Locate the cell with the specified text and output its [X, Y] center coordinate. 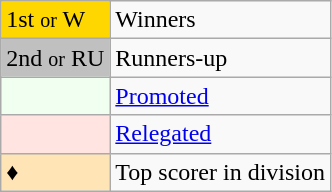
Top scorer in division [220, 172]
Relegated [220, 134]
Promoted [220, 96]
2nd or RU [56, 58]
1st or W [56, 20]
Winners [220, 20]
Runners-up [220, 58]
♦ [56, 172]
